Determine the [X, Y] coordinate at the center of the cell enclosing the given text.  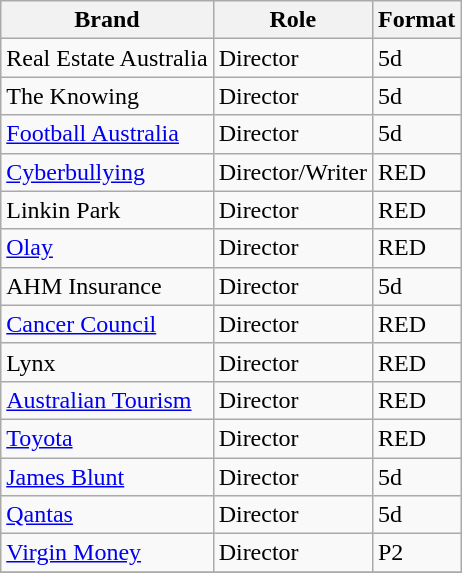
Cancer Council [107, 324]
The Knowing [107, 96]
James Blunt [107, 477]
Lynx [107, 362]
Role [292, 20]
P2 [416, 553]
Linkin Park [107, 210]
Toyota [107, 438]
AHM Insurance [107, 286]
Format [416, 20]
Australian Tourism [107, 400]
Brand [107, 20]
Olay [107, 248]
Director/Writer [292, 172]
Football Australia [107, 134]
Real Estate Australia [107, 58]
Cyberbullying [107, 172]
Qantas [107, 515]
Virgin Money [107, 553]
